Detect which cell encompasses the target text, then output its (x, y) center coordinate. 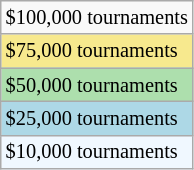
$75,000 tournaments (97, 51)
$100,000 tournaments (97, 17)
$10,000 tournaments (97, 152)
$25,000 tournaments (97, 118)
$50,000 tournaments (97, 85)
